Return the [X, Y] coordinate for the center point of the cell that contains the specified text.  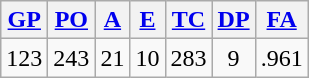
.961 [282, 58]
TC [188, 20]
9 [234, 58]
DP [234, 20]
GP [24, 20]
E [148, 20]
123 [24, 58]
FA [282, 20]
10 [148, 58]
243 [72, 58]
A [112, 20]
283 [188, 58]
21 [112, 58]
PO [72, 20]
